Locate the cell with the specified text and output its [X, Y] center coordinate. 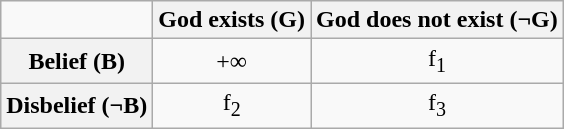
Disbelief (¬B) [77, 105]
f1 [438, 61]
God exists (G) [232, 20]
+∞ [232, 61]
f3 [438, 105]
Belief (B) [77, 61]
God does not exist (¬G) [438, 20]
f2 [232, 105]
